Provide the [X, Y] coordinate of the cell's center where the given text is located.  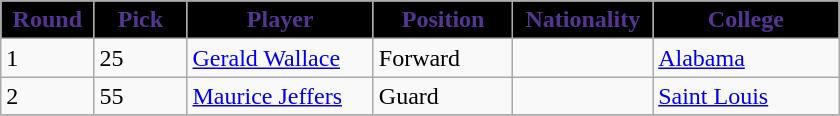
Player [280, 20]
Saint Louis [746, 96]
1 [48, 58]
Round [48, 20]
College [746, 20]
Forward [443, 58]
Position [443, 20]
Guard [443, 96]
Pick [140, 20]
Maurice Jeffers [280, 96]
Nationality [583, 20]
25 [140, 58]
55 [140, 96]
Gerald Wallace [280, 58]
Alabama [746, 58]
2 [48, 96]
